From the cell containing the given text, extract its center point as [x, y] coordinate. 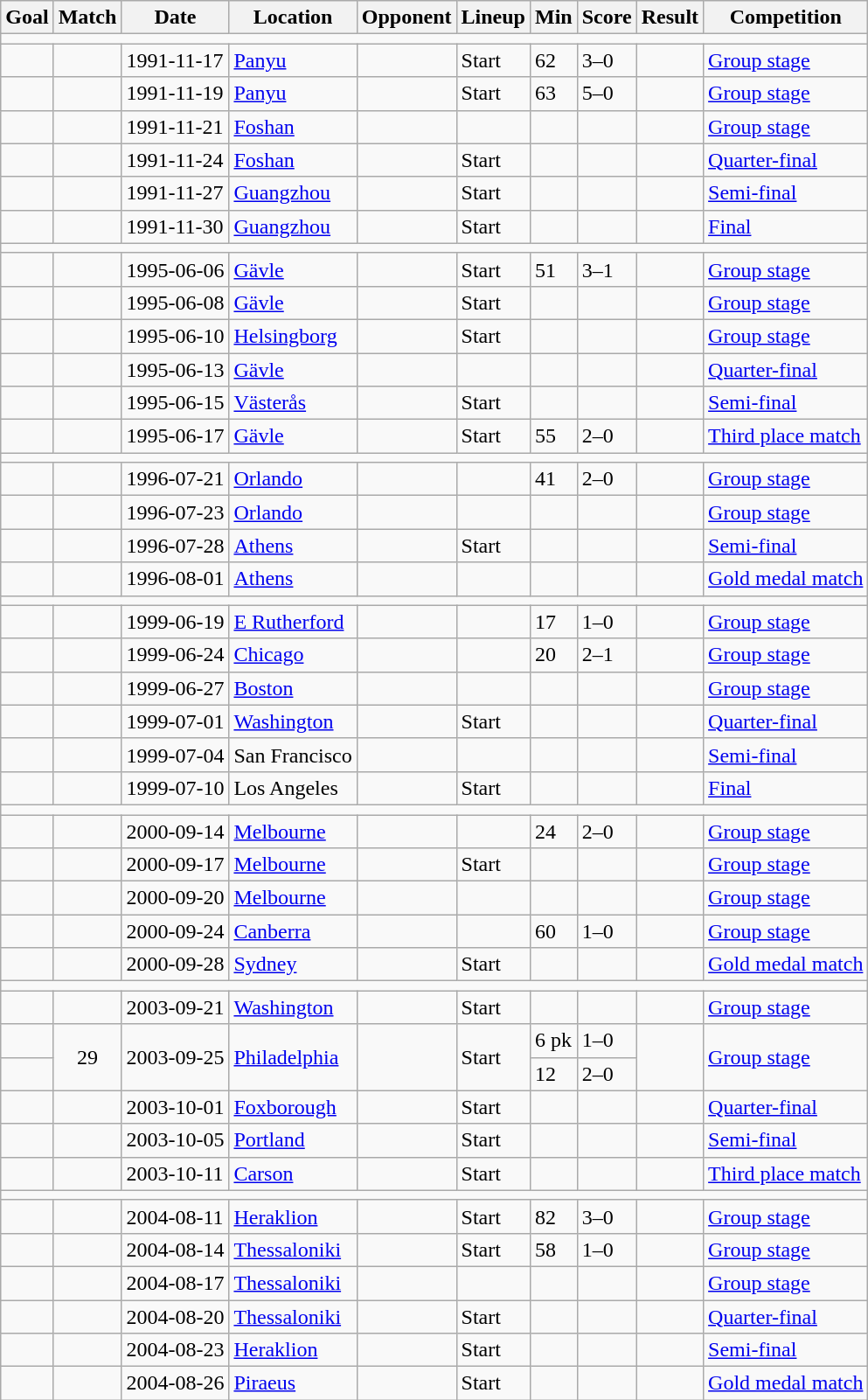
1996-07-28 [175, 546]
3–1 [607, 269]
1991-11-17 [175, 60]
2000-09-28 [175, 965]
1995-06-13 [175, 370]
Los Angeles [293, 788]
Portland [293, 1140]
2004-08-20 [175, 1316]
2004-08-11 [175, 1216]
2003-10-01 [175, 1107]
San Francisco [293, 755]
Result [670, 17]
20 [553, 655]
24 [553, 832]
Sydney [293, 965]
2004-08-17 [175, 1283]
82 [553, 1216]
Score [607, 17]
2003-10-11 [175, 1174]
1999-06-24 [175, 655]
1999-06-27 [175, 688]
2004-08-26 [175, 1383]
1995-06-06 [175, 269]
Helsingborg [293, 336]
Date [175, 17]
6 pk [553, 1041]
1995-06-17 [175, 436]
1995-06-15 [175, 403]
17 [553, 622]
Canberra [293, 931]
1995-06-08 [175, 303]
2–1 [607, 655]
1996-07-23 [175, 512]
Min [553, 17]
1996-08-01 [175, 579]
Match [87, 17]
1996-07-21 [175, 479]
Opponent [406, 17]
58 [553, 1250]
E Rutherford [293, 622]
2003-10-05 [175, 1140]
12 [553, 1074]
29 [87, 1057]
5–0 [607, 94]
Competition [786, 17]
1999-06-19 [175, 622]
1991-11-30 [175, 226]
1991-11-21 [175, 127]
2004-08-14 [175, 1250]
1991-11-27 [175, 193]
63 [553, 94]
1999-07-01 [175, 721]
1991-11-19 [175, 94]
Foxborough [293, 1107]
2000-09-17 [175, 865]
Lineup [493, 17]
Västerås [293, 403]
Philadelphia [293, 1057]
2004-08-23 [175, 1350]
1999-07-10 [175, 788]
1991-11-24 [175, 160]
1995-06-10 [175, 336]
2000-09-20 [175, 898]
Goal [27, 17]
Boston [293, 688]
2003-09-25 [175, 1057]
60 [553, 931]
Carson [293, 1174]
62 [553, 60]
1999-07-04 [175, 755]
2003-09-21 [175, 1007]
2000-09-24 [175, 931]
2000-09-14 [175, 832]
Piraeus [293, 1383]
Location [293, 17]
Chicago [293, 655]
51 [553, 269]
41 [553, 479]
55 [553, 436]
